Determine the [x, y] coordinate at the center of the cell enclosing the given text.  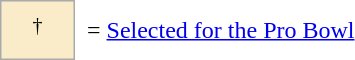
† [38, 30]
